Pinpoint the cell where the given text exists, returning its (X, Y) midpoint coordinate. 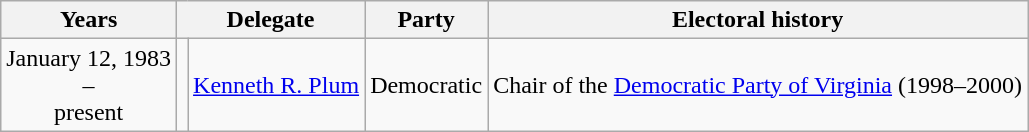
January 12, 1983–present (89, 85)
Years (89, 20)
Chair of the Democratic Party of Virginia (1998–2000) (758, 85)
Electoral history (758, 20)
Democratic (426, 85)
Kenneth R. Plum (276, 85)
Delegate (270, 20)
Party (426, 20)
